Return [X, Y] of the center of cell containing provided text 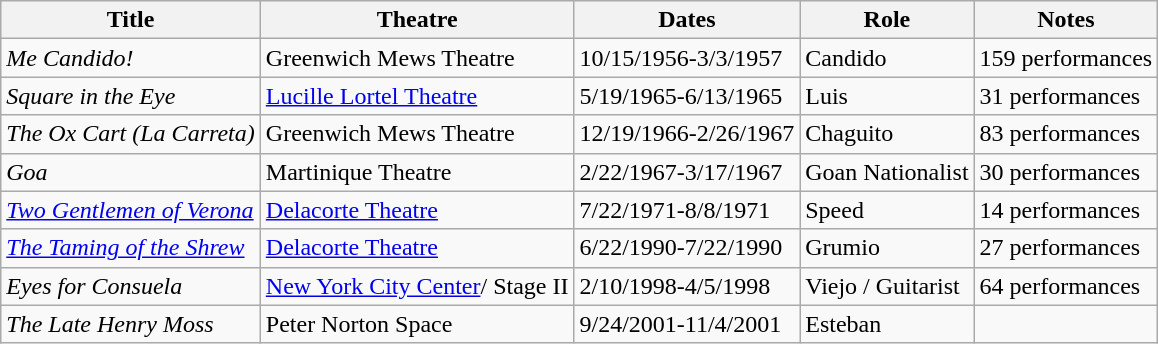
9/24/2001-11/4/2001 [687, 324]
Dates [687, 20]
10/15/1956-3/3/1957 [687, 58]
6/22/1990-7/22/1990 [687, 248]
12/19/1966-2/26/1967 [687, 134]
The Late Henry Moss [131, 324]
Square in the Eye [131, 96]
64 performances [1066, 286]
Goa [131, 172]
Peter Norton Space [417, 324]
Title [131, 20]
83 performances [1066, 134]
Notes [1066, 20]
Lucille Lortel Theatre [417, 96]
31 performances [1066, 96]
Speed [887, 210]
7/22/1971-8/8/1971 [687, 210]
Esteban [887, 324]
The Ox Cart (La Carreta) [131, 134]
2/10/1998-4/5/1998 [687, 286]
Grumio [887, 248]
27 performances [1066, 248]
Goan Nationalist [887, 172]
Me Candido! [131, 58]
Viejo / Guitarist [887, 286]
New York City Center/ Stage II [417, 286]
Luis [887, 96]
Role [887, 20]
Two Gentlemen of Verona [131, 210]
14 performances [1066, 210]
159 performances [1066, 58]
Candido [887, 58]
30 performances [1066, 172]
Theatre [417, 20]
Chaguito [887, 134]
The Taming of the Shrew [131, 248]
Eyes for Consuela [131, 286]
2/22/1967-3/17/1967 [687, 172]
5/19/1965-6/13/1965 [687, 96]
Martinique Theatre [417, 172]
